Detect which cell encompasses the target text, then output its (x, y) center coordinate. 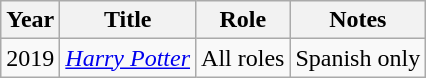
2019 (30, 58)
All roles (243, 58)
Spanish only (358, 58)
Role (243, 20)
Harry Potter (128, 58)
Year (30, 20)
Title (128, 20)
Notes (358, 20)
